Determine the [x, y] coordinate at the center of the cell enclosing the given text.  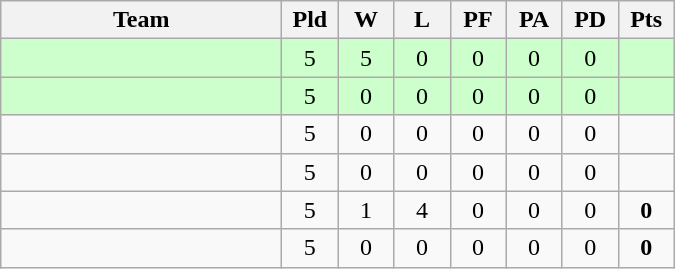
Pts [646, 20]
PF [478, 20]
Pld [310, 20]
W [366, 20]
PA [534, 20]
4 [422, 210]
Team [142, 20]
L [422, 20]
PD [590, 20]
1 [366, 210]
